Find where the given text appears and provide that cell's center as (X, Y) coordinate. 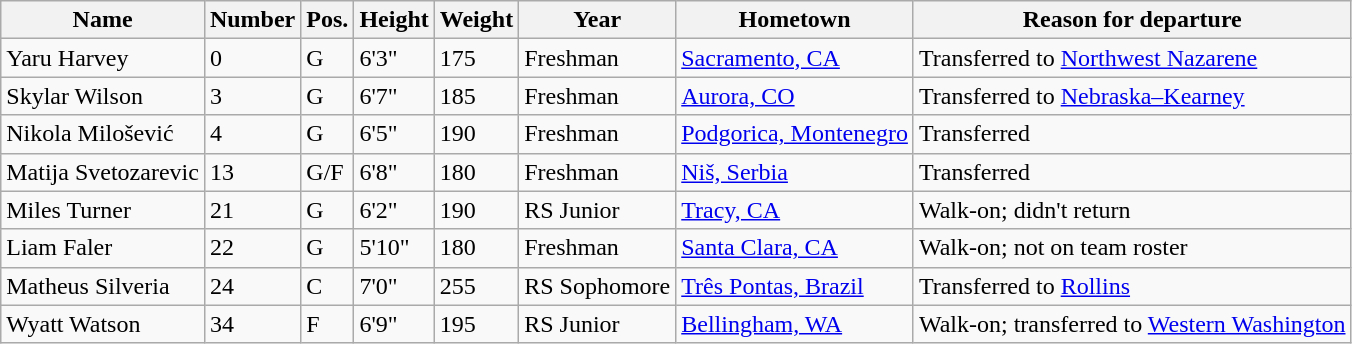
Aurora, CO (795, 96)
0 (252, 58)
Hometown (795, 20)
195 (476, 324)
G/F (328, 172)
Podgorica, Montenegro (795, 134)
Yaru Harvey (103, 58)
21 (252, 210)
RS Sophomore (598, 286)
34 (252, 324)
Walk-on; didn't return (1132, 210)
F (328, 324)
C (328, 286)
4 (252, 134)
Pos. (328, 20)
185 (476, 96)
5'10" (394, 248)
Miles Turner (103, 210)
7'0" (394, 286)
24 (252, 286)
Transferred to Rollins (1132, 286)
6'8" (394, 172)
Wyatt Watson (103, 324)
Transferred to Northwest Nazarene (1132, 58)
Matija Svetozarevic (103, 172)
Santa Clara, CA (795, 248)
Walk-on; transferred to Western Washington (1132, 324)
Walk-on; not on team roster (1132, 248)
6'5" (394, 134)
255 (476, 286)
Skylar Wilson (103, 96)
Liam Faler (103, 248)
Matheus Silveria (103, 286)
Height (394, 20)
13 (252, 172)
175 (476, 58)
6'2" (394, 210)
6'9" (394, 324)
Tracy, CA (795, 210)
Nikola Milošević (103, 134)
Sacramento, CA (795, 58)
Transferred to Nebraska–Kearney (1132, 96)
Niš, Serbia (795, 172)
3 (252, 96)
22 (252, 248)
Name (103, 20)
6'3" (394, 58)
Reason for departure (1132, 20)
Três Pontas, Brazil (795, 286)
6'7" (394, 96)
Year (598, 20)
Number (252, 20)
Weight (476, 20)
Bellingham, WA (795, 324)
